Return the (x, y) coordinate for the center point of the cell that contains the specified text.  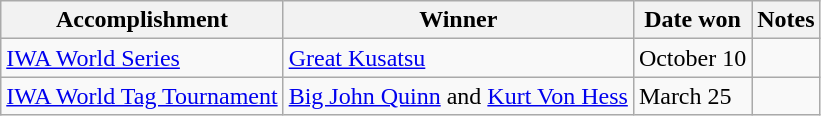
Great Kusatsu (458, 58)
Big John Quinn and Kurt Von Hess (458, 96)
IWA World Series (142, 58)
Accomplishment (142, 20)
Date won (692, 20)
March 25 (692, 96)
Notes (786, 20)
October 10 (692, 58)
IWA World Tag Tournament (142, 96)
Winner (458, 20)
